Identify which cell holds the provided text, then report its (X, Y) central coordinate. 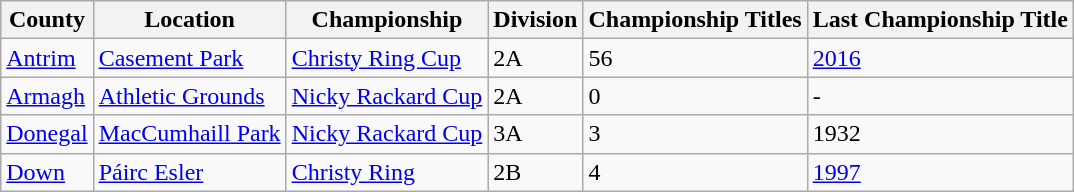
4 (695, 172)
Casement Park (190, 58)
Location (190, 20)
1997 (940, 172)
Last Championship Title (940, 20)
Down (47, 172)
Armagh (47, 96)
56 (695, 58)
0 (695, 96)
1932 (940, 134)
3 (695, 134)
Antrim (47, 58)
- (940, 96)
Division (536, 20)
2016 (940, 58)
Christy Ring Cup (387, 58)
Championship (387, 20)
Championship Titles (695, 20)
Páirc Esler (190, 172)
Athletic Grounds (190, 96)
2B (536, 172)
Christy Ring (387, 172)
3A (536, 134)
Donegal (47, 134)
County (47, 20)
MacCumhaill Park (190, 134)
